Determine the [X, Y] coordinate at the center of the cell enclosing the given text.  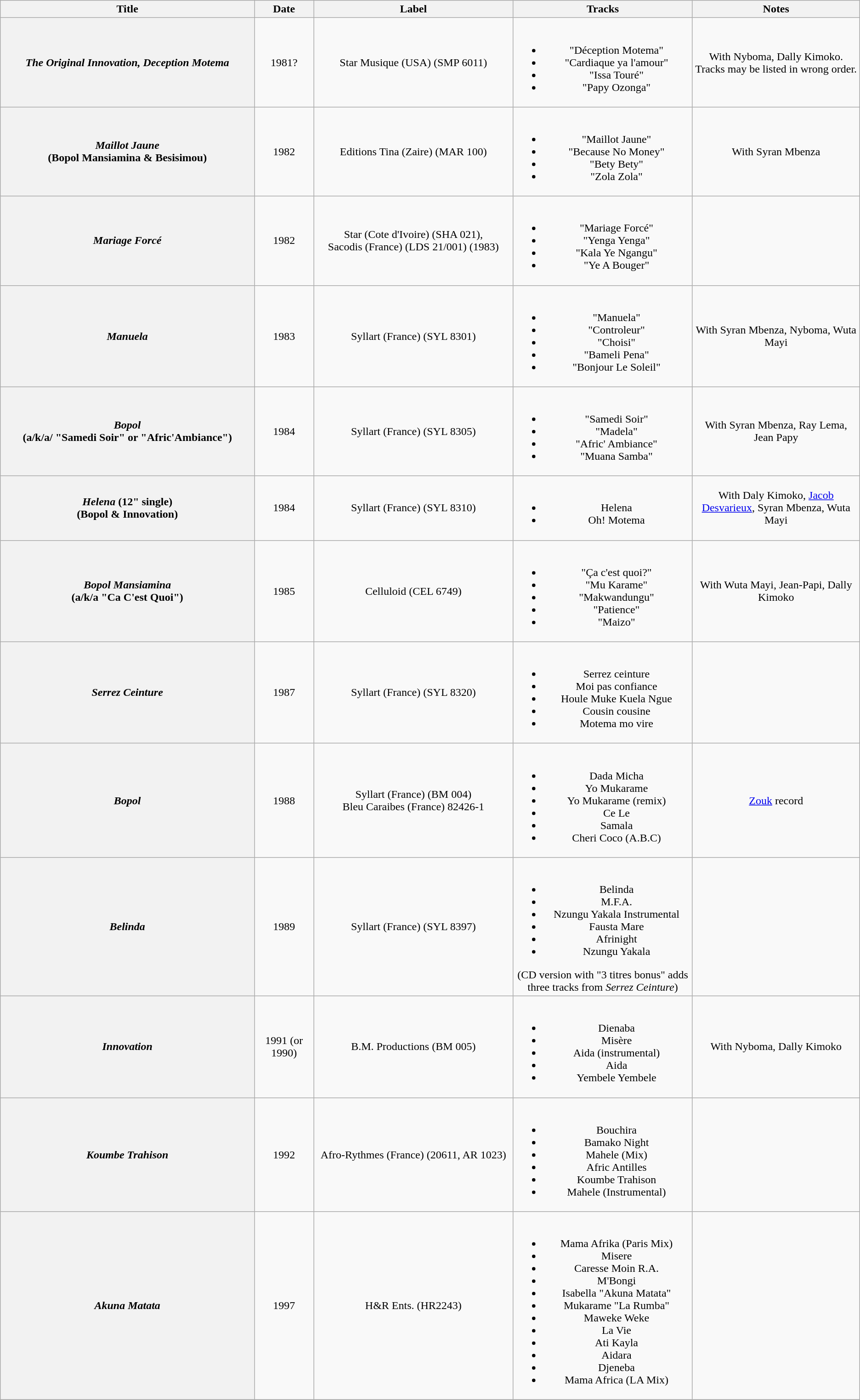
Editions Tina (Zaire) (MAR 100) [413, 152]
Label [413, 9]
Syllart (France) (SYL 8320) [413, 693]
Bopol [128, 800]
With Syran Mbenza [776, 152]
1985 [284, 591]
1992 [284, 1155]
Serrez Ceinture [128, 693]
Serrez ceintureMoi pas confianceHoule Muke Kuela NgueCousin cousineMotema mo vire [603, 693]
Bopol(a/k/a/ "Samedi Soir" or "Afric'Ambiance") [128, 431]
1988 [284, 800]
Syllart (France) (SYL 8305) [413, 431]
1983 [284, 336]
With Syran Mbenza, Ray Lema, Jean Papy [776, 431]
Maillot Jaune(Bopol Mansiamina & Besisimou) [128, 152]
Akuna Matata [128, 1306]
BouchiraBamako NightMahele (Mix)Afric AntillesKoumbe TrahisonMahele (Instrumental) [603, 1155]
1987 [284, 693]
"Déception Motema""Cardiaque ya l'amour""Issa Touré""Papy Ozonga" [603, 62]
1981? [284, 62]
"Manuela""Controleur""Choisi""Bameli Pena""Bonjour Le Soleil" [603, 336]
Star (Cote d'Ivoire) (SHA 021),Sacodis (France) (LDS 21/001) (1983) [413, 241]
Syllart (France) (SYL 8310) [413, 508]
With Nyboma, Dally Kimoko. Tracks may be listed in wrong order. [776, 62]
Bopol Mansiamina(a/k/a "Ca C'est Quoi") [128, 591]
H&R Ents. (HR2243) [413, 1306]
HelenaOh! Motema [603, 508]
With Nyboma, Dally Kimoko [776, 1046]
Dada MichaYo MukarameYo Mukarame (remix)Ce LeSamalaCheri Coco (A.B.C) [603, 800]
1997 [284, 1306]
Syllart (France) (SYL 8301) [413, 336]
"Ça c'est quoi?""Mu Karame""Makwandungu""Patience""Maizo" [603, 591]
"Samedi Soir""Madela""Afric' Ambiance""Muana Samba" [603, 431]
1991 (or 1990) [284, 1046]
Manuela [128, 336]
With Syran Mbenza, Nyboma, Wuta Mayi [776, 336]
Afro-Rythmes (France) (20611, AR 1023) [413, 1155]
"Mariage Forcé""Yenga Yenga""Kala Ye Ngangu""Ye A Bouger" [603, 241]
DienabaMisèreAida (instrumental)AidaYembele Yembele [603, 1046]
"Maillot Jaune""Because No Money""Bety Bety""Zola Zola" [603, 152]
Star Musique (USA) (SMP 6011) [413, 62]
Date [284, 9]
1989 [284, 926]
Title [128, 9]
Tracks [603, 9]
With Daly Kimoko, Jacob Desvarieux, Syran Mbenza, Wuta Mayi [776, 508]
BelindaM.F.A.Nzungu Yakala InstrumentalFausta MareAfrinightNzungu Yakala(CD version with "3 titres bonus" adds three tracks from Serrez Ceinture) [603, 926]
With Wuta Mayi, Jean-Papi, Dally Kimoko [776, 591]
Helena (12" single)(Bopol & Innovation) [128, 508]
Syllart (France) (BM 004)Bleu Caraibes (France) 82426-1 [413, 800]
Notes [776, 9]
Innovation [128, 1046]
Koumbe Trahison [128, 1155]
Syllart (France) (SYL 8397) [413, 926]
Mariage Forcé [128, 241]
Zouk record [776, 800]
Belinda [128, 926]
B.M. Productions (BM 005) [413, 1046]
The Original Innovation, Deception Motema [128, 62]
Celluloid (CEL 6749) [413, 591]
